Determine the [X, Y] coordinate at the center of the cell enclosing the given text.  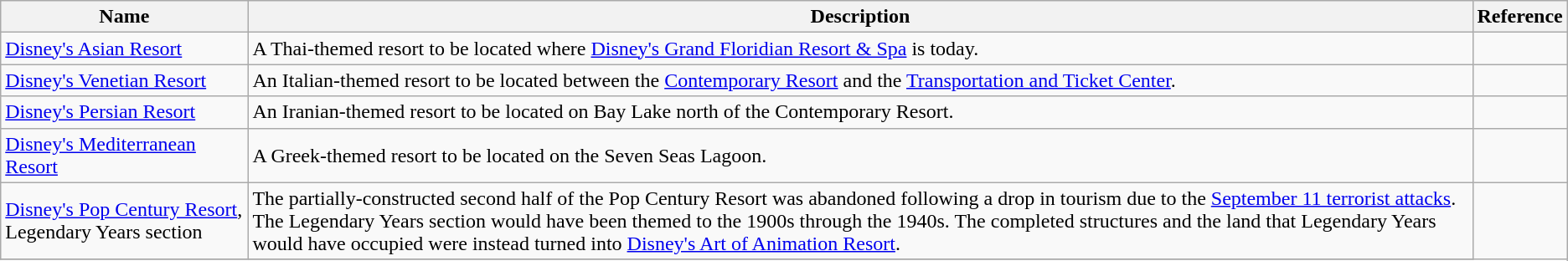
Reference [1519, 17]
A Greek-themed resort to be located on the Seven Seas Lagoon. [860, 156]
Description [860, 17]
Disney's Asian Resort [124, 49]
Name [124, 17]
An Italian-themed resort to be located between the Contemporary Resort and the Transportation and Ticket Center. [860, 80]
Disney's Persian Resort [124, 112]
Disney's Pop Century Resort, Legendary Years section [124, 221]
A Thai-themed resort to be located where Disney's Grand Floridian Resort & Spa is today. [860, 49]
Disney's Mediterranean Resort [124, 156]
Disney's Venetian Resort [124, 80]
An Iranian-themed resort to be located on Bay Lake north of the Contemporary Resort. [860, 112]
